Pinpoint the cell where the given text exists, returning its (x, y) midpoint coordinate. 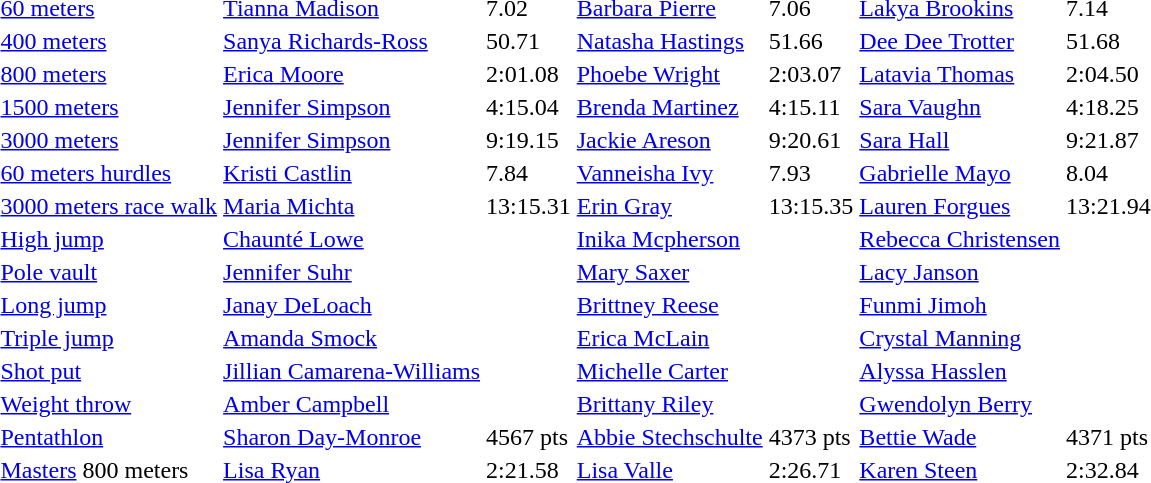
Lauren Forgues (960, 206)
7.84 (529, 173)
Brenda Martinez (670, 107)
4:15.04 (529, 107)
Sanya Richards-Ross (352, 41)
Sara Vaughn (960, 107)
Mary Saxer (670, 272)
Maria Michta (352, 206)
Lacy Janson (960, 272)
2:01.08 (529, 74)
Abbie Stechschulte (670, 437)
Kristi Castlin (352, 173)
4:15.11 (811, 107)
13:15.31 (529, 206)
Gabrielle Mayo (960, 173)
Vanneisha Ivy (670, 173)
Dee Dee Trotter (960, 41)
Erica Moore (352, 74)
Erin Gray (670, 206)
Brittney Reese (670, 305)
Chaunté Lowe (352, 239)
Janay DeLoach (352, 305)
Bettie Wade (960, 437)
Sara Hall (960, 140)
Funmi Jimoh (960, 305)
Amber Campbell (352, 404)
7.93 (811, 173)
9:20.61 (811, 140)
51.66 (811, 41)
Inika Mcpherson (670, 239)
Michelle Carter (670, 371)
4567 pts (529, 437)
Latavia Thomas (960, 74)
Brittany Riley (670, 404)
Natasha Hastings (670, 41)
9:19.15 (529, 140)
Gwendolyn Berry (960, 404)
Crystal Manning (960, 338)
13:15.35 (811, 206)
Amanda Smock (352, 338)
Sharon Day-Monroe (352, 437)
4373 pts (811, 437)
Alyssa Hasslen (960, 371)
Jillian Camarena-Williams (352, 371)
Erica McLain (670, 338)
Rebecca Christensen (960, 239)
2:03.07 (811, 74)
Phoebe Wright (670, 74)
Jennifer Suhr (352, 272)
50.71 (529, 41)
Jackie Areson (670, 140)
